Output the (X, Y) coordinate of the center of the cell containing the given text.  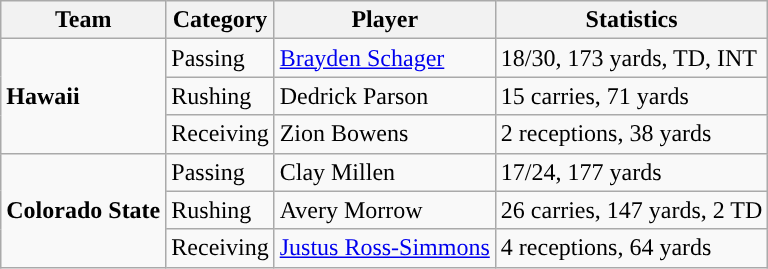
2 receptions, 38 yards (632, 134)
15 carries, 71 yards (632, 96)
Justus Ross-Simmons (384, 248)
17/24, 177 yards (632, 172)
Hawaii (84, 96)
Colorado State (84, 210)
Zion Bowens (384, 134)
4 receptions, 64 yards (632, 248)
Clay Millen (384, 172)
Brayden Schager (384, 58)
Category (220, 20)
26 carries, 147 yards, 2 TD (632, 210)
Statistics (632, 20)
18/30, 173 yards, TD, INT (632, 58)
Avery Morrow (384, 210)
Dedrick Parson (384, 96)
Player (384, 20)
Team (84, 20)
